Return (X, Y) of the center of cell containing provided text 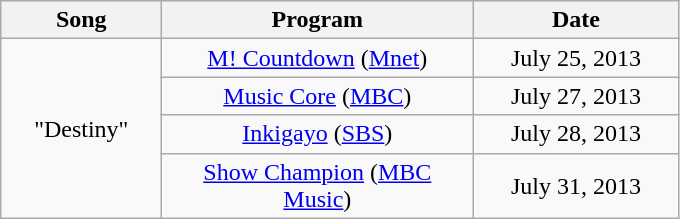
"Destiny" (82, 128)
Program (318, 20)
Show Champion (MBC Music) (318, 186)
July 27, 2013 (576, 96)
Date (576, 20)
July 25, 2013 (576, 58)
Inkigayo (SBS) (318, 134)
July 31, 2013 (576, 186)
Song (82, 20)
M! Countdown (Mnet) (318, 58)
Music Core (MBC) (318, 96)
July 28, 2013 (576, 134)
